Locate the cell with the specified text and output its [X, Y] center coordinate. 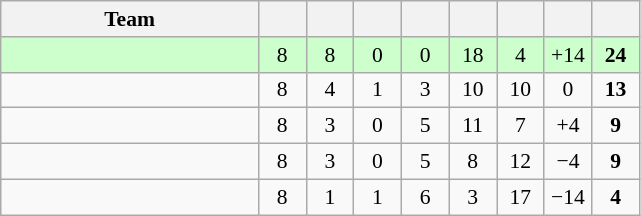
+4 [568, 126]
−4 [568, 162]
13 [616, 90]
−14 [568, 197]
17 [520, 197]
24 [616, 55]
7 [520, 126]
11 [473, 126]
12 [520, 162]
Team [130, 19]
+14 [568, 55]
18 [473, 55]
6 [425, 197]
